Provide the [X, Y] coordinate of the cell's center where the given text is located.  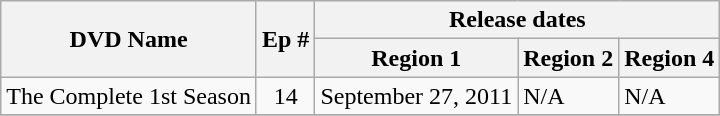
Region 4 [670, 58]
Region 1 [416, 58]
Ep # [285, 39]
Region 2 [568, 58]
14 [285, 96]
DVD Name [129, 39]
The Complete 1st Season [129, 96]
September 27, 2011 [416, 96]
Release dates [518, 20]
